Detect which cell encompasses the target text, then output its [X, Y] center coordinate. 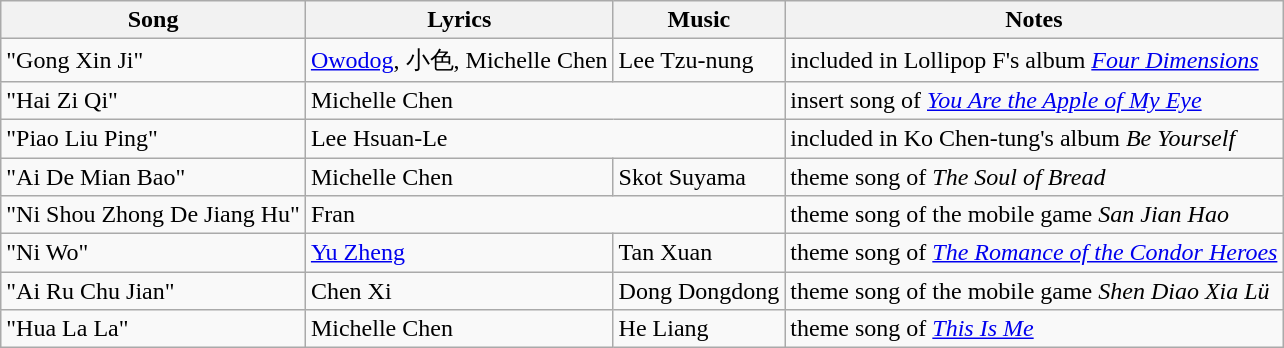
included in Lollipop F's album Four Dimensions [1034, 60]
Tan Xuan [699, 253]
"Ai De Mian Bao" [154, 177]
Music [699, 20]
theme song of The Soul of Bread [1034, 177]
Lyrics [459, 20]
"Ni Shou Zhong De Jiang Hu" [154, 215]
Lee Tzu-nung [699, 60]
Yu Zheng [459, 253]
"Ai Ru Chu Jian" [154, 291]
Fran [544, 215]
Chen Xi [459, 291]
"Gong Xin Ji" [154, 60]
"Piao Liu Ping" [154, 138]
included in Ko Chen-tung's album Be Yourself [1034, 138]
Lee Hsuan-Le [544, 138]
Song [154, 20]
theme song of the mobile game Shen Diao Xia Lü [1034, 291]
"Hai Zi Qi" [154, 100]
theme song of This Is Me [1034, 329]
insert song of You Are the Apple of My Eye [1034, 100]
"Ni Wo" [154, 253]
theme song of The Romance of the Condor Heroes [1034, 253]
Notes [1034, 20]
Owodog, 小色, Michelle Chen [459, 60]
Dong Dongdong [699, 291]
He Liang [699, 329]
Skot Suyama [699, 177]
theme song of the mobile game San Jian Hao [1034, 215]
"Hua La La" [154, 329]
